Return [x, y] of the center of cell containing provided text 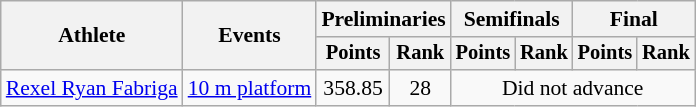
Preliminaries [383, 19]
Rexel Ryan Fabriga [92, 88]
Final [634, 19]
Did not advance [573, 88]
Events [250, 36]
Semifinals [512, 19]
28 [420, 88]
Athlete [92, 36]
358.85 [353, 88]
10 m platform [250, 88]
